Return the (X, Y) coordinate for the center point of the cell that contains the specified text.  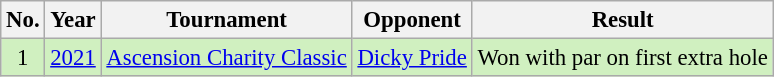
No. (23, 20)
Won with par on first extra hole (622, 58)
Tournament (226, 20)
2021 (73, 58)
Dicky Pride (412, 58)
Ascension Charity Classic (226, 58)
Year (73, 20)
Result (622, 20)
1 (23, 58)
Opponent (412, 20)
